Provide the (X, Y) coordinate of the cell's center where the given text is located.  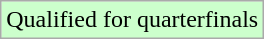
Qualified for quarterfinals (132, 20)
